Scan for the cell matching the given text and deliver its [X, Y] coordinate at center. 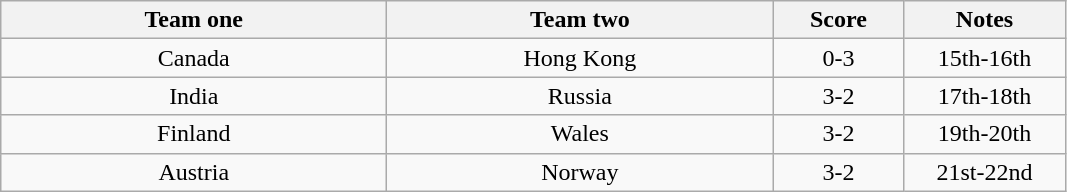
Hong Kong [580, 58]
Austria [194, 172]
Norway [580, 172]
21st-22nd [984, 172]
India [194, 96]
15th-16th [984, 58]
Finland [194, 134]
Team one [194, 20]
Notes [984, 20]
Score [838, 20]
19th-20th [984, 134]
Team two [580, 20]
17th-18th [984, 96]
Russia [580, 96]
Canada [194, 58]
0-3 [838, 58]
Wales [580, 134]
